Provide the (x, y) coordinate of the cell's center where the given text is located.  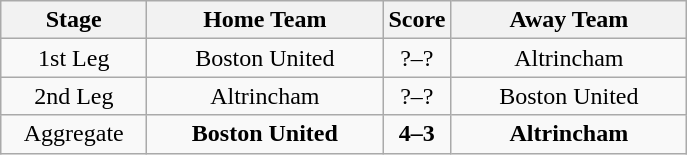
Score (417, 20)
Stage (74, 20)
Home Team (265, 20)
4–3 (417, 134)
2nd Leg (74, 96)
Away Team (569, 20)
1st Leg (74, 58)
Aggregate (74, 134)
